Capture the cell that displays the provided text and extract its (X, Y) central coordinate. 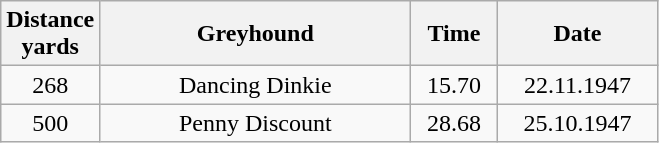
Penny Discount (256, 123)
Dancing Dinkie (256, 85)
Date (578, 34)
15.70 (454, 85)
Distance yards (50, 34)
25.10.1947 (578, 123)
28.68 (454, 123)
Time (454, 34)
500 (50, 123)
22.11.1947 (578, 85)
268 (50, 85)
Greyhound (256, 34)
